Identify which cell holds the provided text, then report its [X, Y] central coordinate. 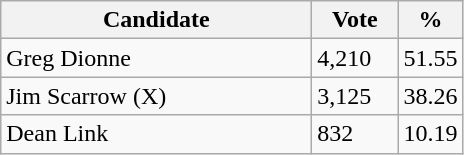
832 [355, 134]
Candidate [156, 20]
Jim Scarrow (X) [156, 96]
3,125 [355, 96]
Dean Link [156, 134]
% [430, 20]
38.26 [430, 96]
Greg Dionne [156, 58]
Vote [355, 20]
10.19 [430, 134]
51.55 [430, 58]
4,210 [355, 58]
